Provide the (x, y) coordinate of the cell's center where the given text is located.  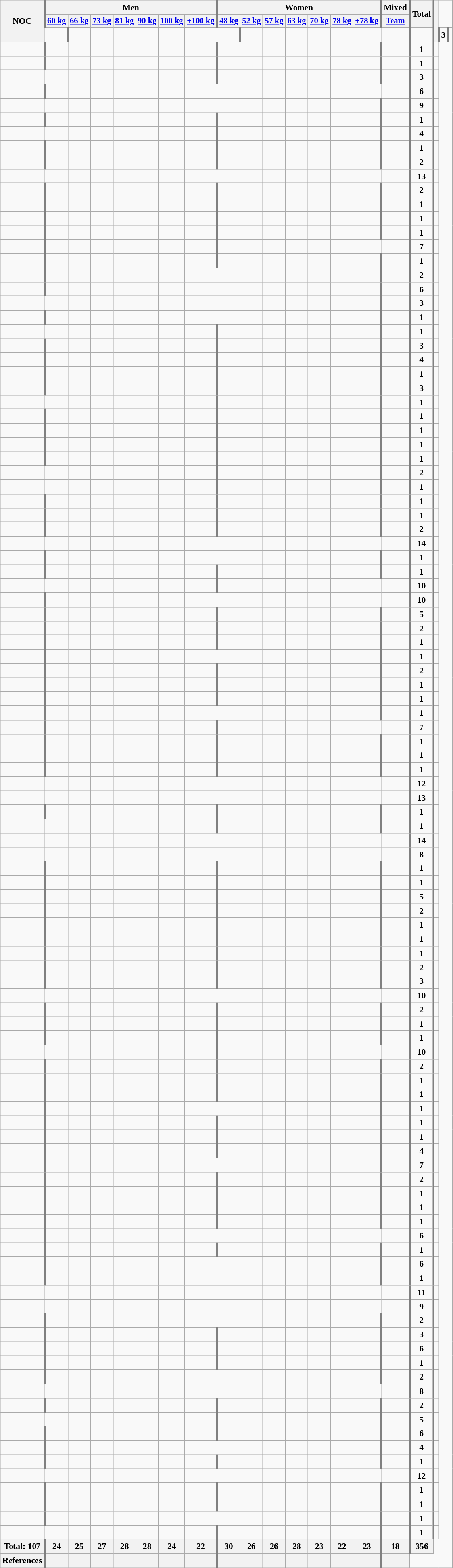
+78 kg (367, 21)
356 (421, 1547)
73 kg (102, 21)
11 (421, 1292)
90 kg (147, 21)
60 kg (56, 21)
Women (299, 8)
63 kg (297, 21)
Team (395, 21)
30 (228, 1547)
48 kg (228, 21)
78 kg (342, 21)
57 kg (274, 21)
25 (79, 1547)
18 (395, 1547)
NOC (23, 21)
Mixed (395, 8)
Men (131, 8)
Total: 107 (23, 1547)
66 kg (79, 21)
70 kg (319, 21)
81 kg (125, 21)
+100 kg (201, 21)
52 kg (251, 21)
Total (421, 14)
27 (102, 1547)
References (23, 1561)
100 kg (171, 21)
